Find where the given text appears and provide that cell's center as (x, y) coordinate. 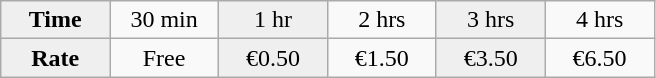
2 hrs (382, 20)
€0.50 (274, 58)
Time (56, 20)
Rate (56, 58)
€1.50 (382, 58)
€6.50 (600, 58)
30 min (164, 20)
3 hrs (490, 20)
Free (164, 58)
1 hr (274, 20)
4 hrs (600, 20)
€3.50 (490, 58)
